Locate the cell with the specified text and output its (X, Y) center coordinate. 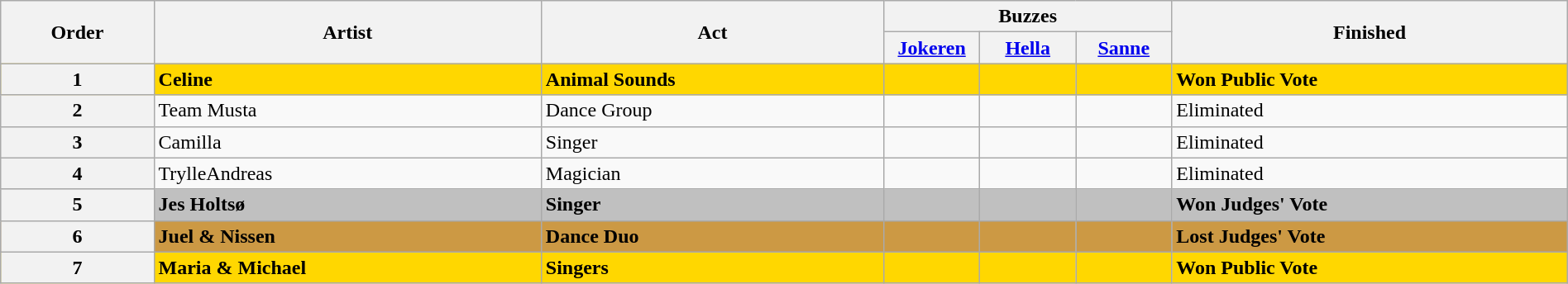
6 (78, 236)
3 (78, 142)
Animal Sounds (712, 79)
Dance Group (712, 111)
TrylleAndreas (347, 173)
Camilla (347, 142)
Buzzes (1028, 17)
5 (78, 205)
Juel & Nissen (347, 236)
Singers (712, 267)
Team Musta (347, 111)
Artist (347, 32)
Celine (347, 79)
Maria & Michael (347, 267)
Order (78, 32)
Act (712, 32)
Won Judges' Vote (1370, 205)
Hella (1028, 48)
Jes Holtsø (347, 205)
2 (78, 111)
Lost Judges' Vote (1370, 236)
Dance Duo (712, 236)
4 (78, 173)
1 (78, 79)
7 (78, 267)
Sanne (1124, 48)
Magician (712, 173)
Finished (1370, 32)
Jokeren (932, 48)
